Capture the cell that displays the provided text and extract its (x, y) central coordinate. 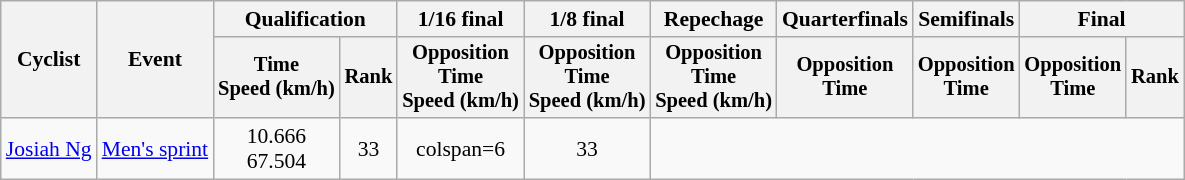
TimeSpeed (km/h) (276, 78)
Cyclist (49, 60)
Qualification (305, 19)
1/8 final (588, 19)
Men's sprint (156, 148)
Final (1101, 19)
Event (156, 60)
colspan=6 (460, 148)
1/16 final (460, 19)
Semifinals (966, 19)
Quarterfinals (845, 19)
10.66667.504 (276, 148)
Josiah Ng (49, 148)
Repechage (714, 19)
